From the cell containing the given text, extract its center point as [x, y] coordinate. 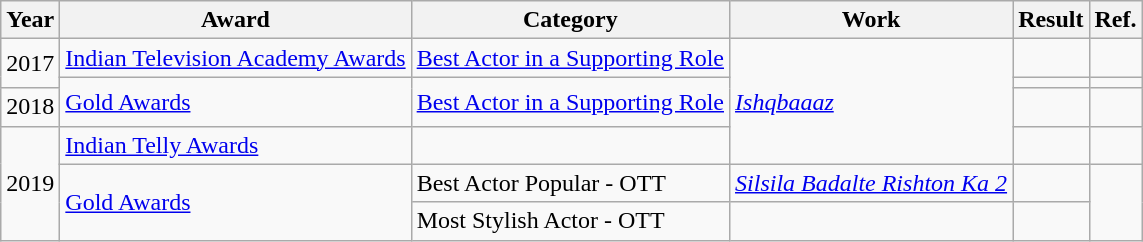
2018 [30, 107]
Ishqbaaaz [872, 102]
Indian Television Academy Awards [236, 58]
Year [30, 20]
Indian Telly Awards [236, 145]
2019 [30, 183]
2017 [30, 64]
Award [236, 20]
Most Stylish Actor - OTT [570, 221]
Best Actor Popular - OTT [570, 183]
Result [1051, 20]
Category [570, 20]
Silsila Badalte Rishton Ka 2 [872, 183]
Work [872, 20]
Ref. [1116, 20]
